Extract the (x, y) coordinate from the center of the cell holding the provided text.  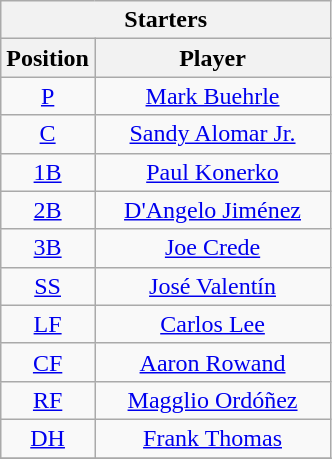
P (48, 96)
DH (48, 438)
Joe Crede (212, 248)
CF (48, 362)
José Valentín (212, 286)
Carlos Lee (212, 324)
Sandy Alomar Jr. (212, 134)
1B (48, 172)
Mark Buehrle (212, 96)
C (48, 134)
LF (48, 324)
RF (48, 400)
D'Angelo Jiménez (212, 210)
Position (48, 58)
Paul Konerko (212, 172)
Player (212, 58)
Magglio Ordóñez (212, 400)
Starters (166, 20)
3B (48, 248)
2B (48, 210)
Frank Thomas (212, 438)
SS (48, 286)
Aaron Rowand (212, 362)
